Scan for the cell matching the given text and deliver its (X, Y) coordinate at center. 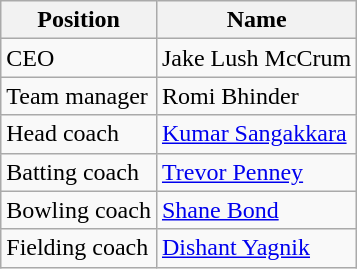
Position (79, 20)
Name (256, 20)
Shane Bond (256, 210)
Bowling coach (79, 210)
CEO (79, 58)
Head coach (79, 134)
Team manager (79, 96)
Romi Bhinder (256, 96)
Kumar Sangakkara (256, 134)
Jake Lush McCrum (256, 58)
Fielding coach (79, 248)
Batting coach (79, 172)
Trevor Penney (256, 172)
Dishant Yagnik (256, 248)
